For the text-containing cell, return its midpoint in [X, Y] coordinate format. 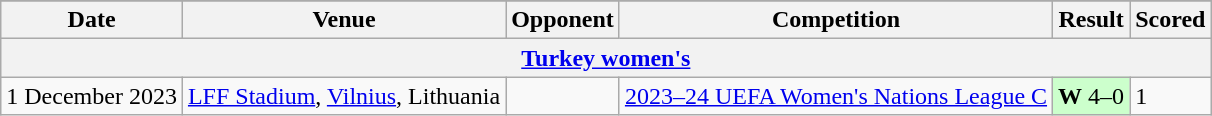
1 December 2023 [92, 96]
Opponent [563, 20]
Turkey women's [606, 58]
Result [1092, 20]
LFF Stadium, Vilnius, Lithuania [344, 96]
Venue [344, 20]
Competition [836, 20]
Scored [1170, 20]
W 4–0 [1092, 96]
Date [92, 20]
1 [1170, 96]
2023–24 UEFA Women's Nations League C [836, 96]
